Extract the [X, Y] coordinate from the center of the cell holding the provided text.  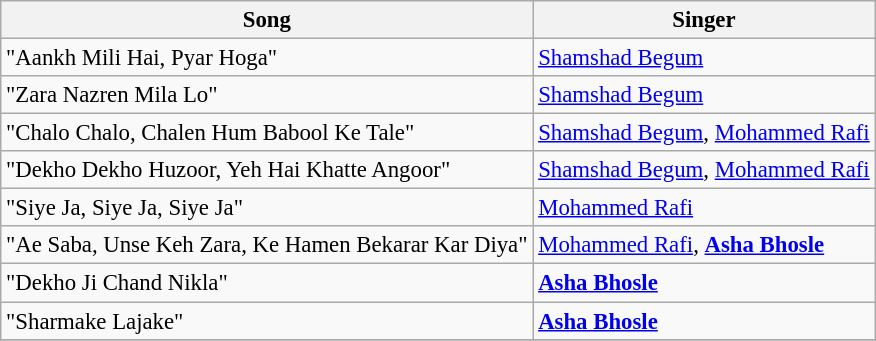
"Aankh Mili Hai, Pyar Hoga" [267, 58]
Singer [704, 20]
"Siye Ja, Siye Ja, Siye Ja" [267, 208]
"Dekho Ji Chand Nikla" [267, 283]
"Sharmake Lajake" [267, 321]
"Zara Nazren Mila Lo" [267, 95]
Mohammed Rafi, Asha Bhosle [704, 245]
"Ae Saba, Unse Keh Zara, Ke Hamen Bekarar Kar Diya" [267, 245]
Mohammed Rafi [704, 208]
"Chalo Chalo, Chalen Hum Babool Ke Tale" [267, 133]
"Dekho Dekho Huzoor, Yeh Hai Khatte Angoor" [267, 170]
Song [267, 20]
